Return (X, Y) of the center of cell containing provided text 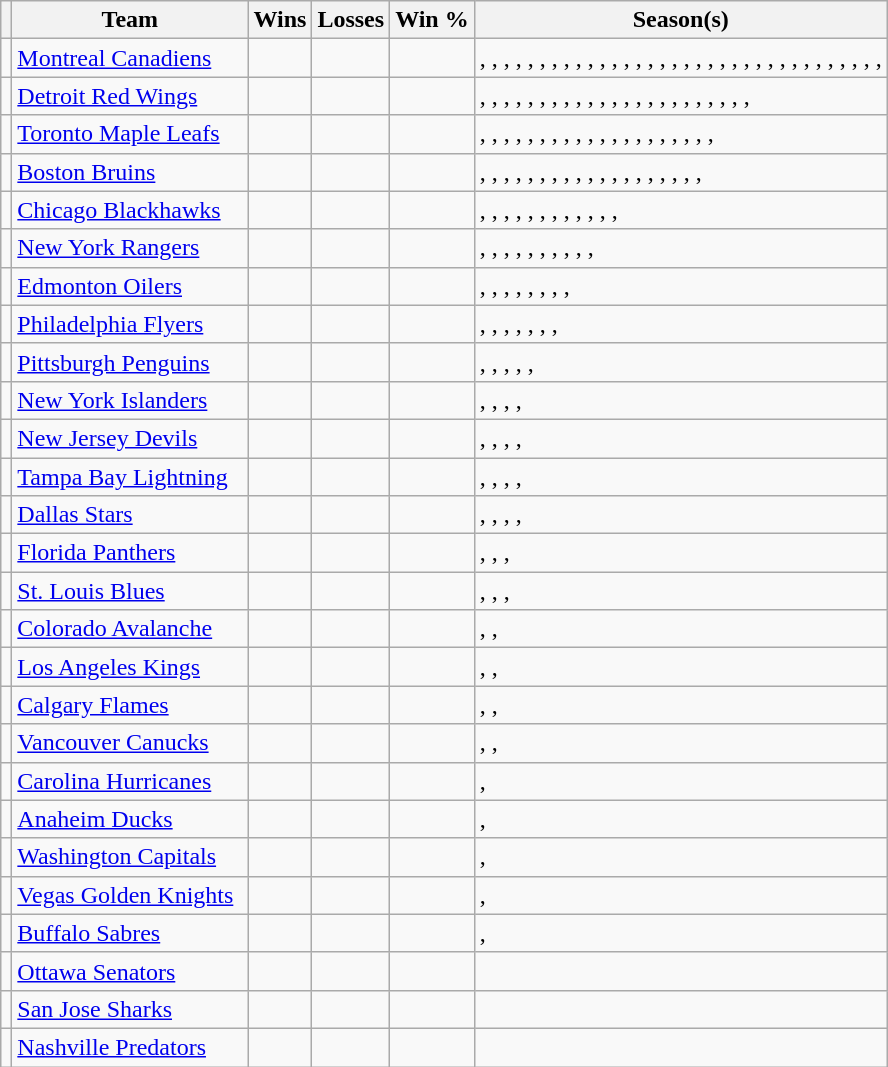
Detroit Red Wings (130, 96)
, , , , , , , , (680, 286)
Vegas Golden Knights (130, 895)
, , , , , , , , , , , , , , , , , , , (680, 172)
Chicago Blackhawks (130, 210)
Montreal Canadiens (130, 58)
Florida Panthers (130, 553)
, , , , , , , , , , , , , , , , , , , , , , , (680, 96)
Pittsburgh Penguins (130, 362)
Los Angeles Kings (130, 667)
San Jose Sharks (130, 1009)
Washington Capitals (130, 857)
Carolina Hurricanes (130, 781)
New Jersey Devils (130, 438)
Wins (280, 20)
Colorado Avalanche (130, 629)
, , , , , , , (680, 324)
New York Islanders (130, 400)
New York Rangers (130, 248)
Season(s) (680, 20)
Dallas Stars (130, 515)
Win % (432, 20)
Philadelphia Flyers (130, 324)
Anaheim Ducks (130, 819)
, , , , , , , , , , , , , , , , , , , , , , , , , , , , , , , , , , (680, 58)
Losses (351, 20)
St. Louis Blues (130, 591)
Buffalo Sabres (130, 933)
Tampa Bay Lightning (130, 477)
Team (130, 20)
Edmonton Oilers (130, 286)
Vancouver Canucks (130, 743)
, , , , , , , , , , , , (680, 210)
, , , , , , , , , , , , , , , , , , , , (680, 134)
Nashville Predators (130, 1047)
, , , , , , , , , , (680, 248)
Boston Bruins (130, 172)
, , , , , (680, 362)
Toronto Maple Leafs (130, 134)
Calgary Flames (130, 705)
Ottawa Senators (130, 971)
